Search for the cell housing the specified text and yield its [X, Y] center coordinate. 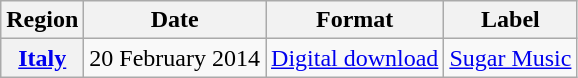
Sugar Music [510, 58]
Label [510, 20]
Format [355, 20]
Date [175, 20]
Digital download [355, 58]
Italy [42, 58]
Region [42, 20]
20 February 2014 [175, 58]
